For the text-containing cell, return its midpoint in [X, Y] coordinate format. 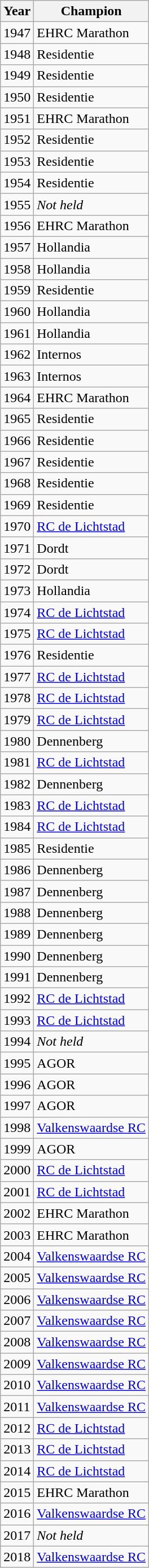
1992 [17, 999]
2011 [17, 1407]
1961 [17, 333]
2007 [17, 1321]
1980 [17, 741]
2008 [17, 1342]
1984 [17, 827]
1967 [17, 462]
1996 [17, 1085]
1964 [17, 398]
1971 [17, 548]
2009 [17, 1364]
1962 [17, 355]
1988 [17, 913]
1972 [17, 569]
1978 [17, 698]
1973 [17, 591]
1956 [17, 226]
1975 [17, 634]
1994 [17, 1042]
1953 [17, 161]
1969 [17, 505]
1958 [17, 269]
2018 [17, 1557]
1999 [17, 1149]
2010 [17, 1385]
2016 [17, 1514]
1985 [17, 848]
1949 [17, 76]
1982 [17, 784]
1986 [17, 870]
2005 [17, 1278]
1983 [17, 805]
Champion [91, 11]
1954 [17, 183]
2002 [17, 1213]
1998 [17, 1127]
1966 [17, 441]
2012 [17, 1428]
1990 [17, 956]
1959 [17, 290]
1989 [17, 934]
1968 [17, 483]
1947 [17, 33]
1955 [17, 204]
1974 [17, 612]
2000 [17, 1170]
1981 [17, 763]
Year [17, 11]
2004 [17, 1256]
1965 [17, 419]
1970 [17, 526]
1976 [17, 655]
1987 [17, 891]
2013 [17, 1450]
1950 [17, 97]
1991 [17, 977]
1963 [17, 376]
1957 [17, 247]
2015 [17, 1492]
1993 [17, 1020]
1952 [17, 140]
2001 [17, 1192]
1997 [17, 1106]
1995 [17, 1063]
1977 [17, 677]
2003 [17, 1235]
1951 [17, 118]
1960 [17, 312]
2006 [17, 1299]
1979 [17, 720]
2017 [17, 1535]
2014 [17, 1471]
1948 [17, 54]
